Output the (x, y) coordinate of the center of the cell containing the given text.  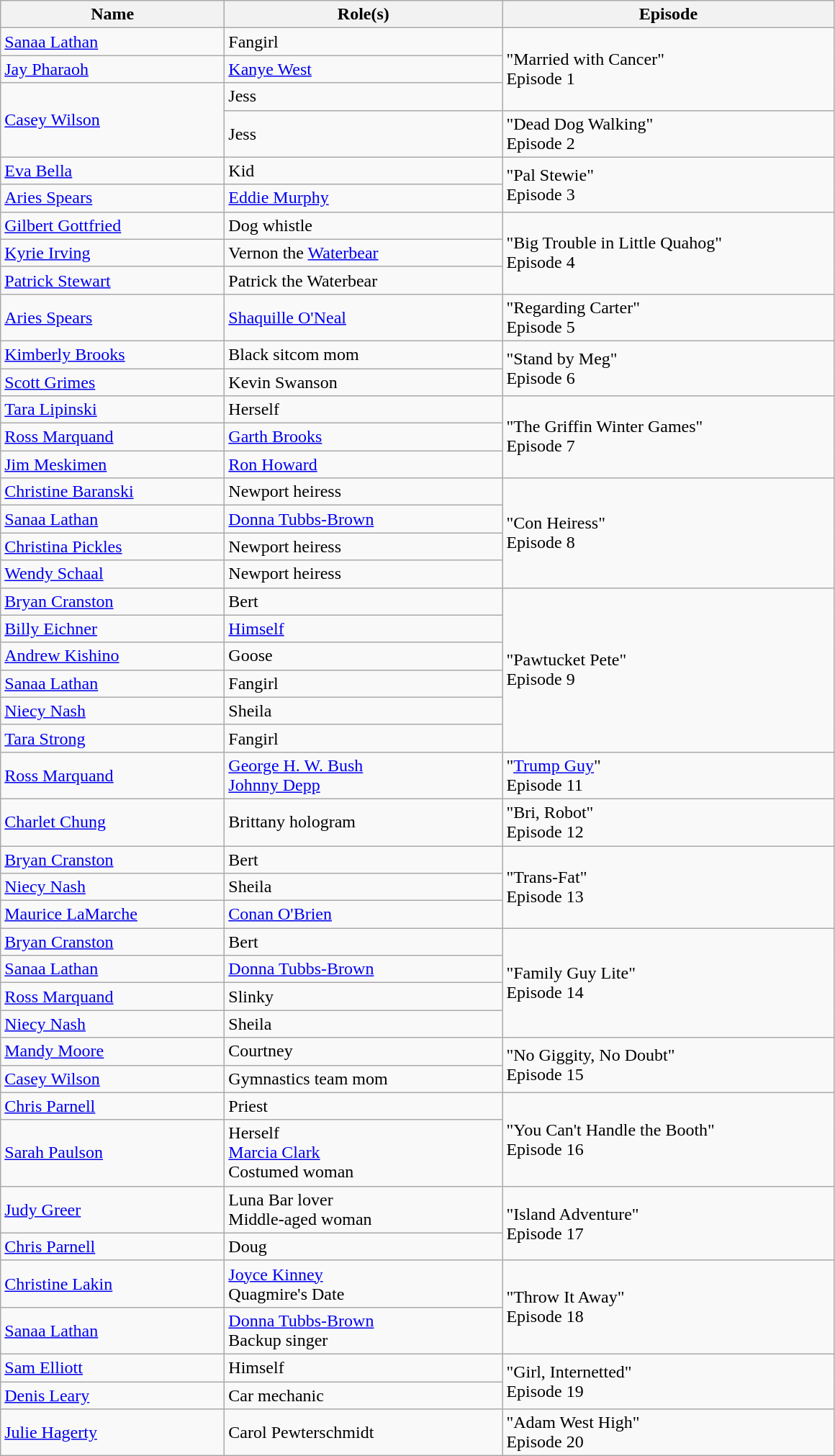
Tara Strong (112, 738)
Tara Lipinski (112, 410)
"Dead Dog Walking"Episode 2 (668, 134)
"Stand by Meg"Episode 6 (668, 368)
Role(s) (364, 14)
Sam Elliott (112, 1367)
Conan O'Brien (364, 915)
Black sitcom mom (364, 354)
Christina Pickles (112, 547)
Slinky (364, 997)
Kid (364, 171)
"Adam West High"Episode 20 (668, 1433)
Doug (364, 1246)
George H. W. BushJohnny Depp (364, 775)
Kanye West (364, 69)
Kyrie Irving (112, 253)
Scott Grimes (112, 382)
"Bri, Robot"Episode 12 (668, 822)
Sarah Paulson (112, 1153)
Andrew Kishino (112, 656)
Priest (364, 1106)
"Girl, Internetted"Episode 19 (668, 1381)
Eva Bella (112, 171)
Christine Baranski (112, 492)
Car mechanic (364, 1395)
"Island Adventure"Episode 17 (668, 1223)
Mandy Moore (112, 1051)
Eddie Murphy (364, 198)
Dog whistle (364, 225)
Maurice LaMarche (112, 915)
Patrick Stewart (112, 280)
Kevin Swanson (364, 382)
Gilbert Gottfried (112, 225)
"Big Trouble in Little Quahog"Episode 4 (668, 253)
"No Giggity, No Doubt"Episode 15 (668, 1065)
Judy Greer (112, 1210)
Brittany hologram (364, 822)
"The Griffin Winter Games"Episode 7 (668, 437)
Jay Pharaoh (112, 69)
"Trans-Fat"Episode 13 (668, 886)
Denis Leary (112, 1395)
Name (112, 14)
Jim Meskimen (112, 464)
Donna Tubbs-BrownBackup singer (364, 1331)
Charlet Chung (112, 822)
Vernon the Waterbear (364, 253)
Christine Lakin (112, 1283)
"Pal Stewie"Episode 3 (668, 184)
"Pawtucket Pete"Episode 9 (668, 670)
Episode (668, 14)
Shaquille O'Neal (364, 317)
Patrick the Waterbear (364, 280)
Garth Brooks (364, 437)
"Regarding Carter"Episode 5 (668, 317)
Goose (364, 656)
Gymnastics team mom (364, 1079)
HerselfMarcia ClarkCostumed woman (364, 1153)
Herself (364, 410)
Wendy Schaal (112, 574)
"Throw It Away"Episode 18 (668, 1307)
"Married with Cancer"Episode 1 (668, 69)
"Trump Guy"Episode 11 (668, 775)
Carol Pewterschmidt (364, 1433)
Kimberly Brooks (112, 354)
Billy Eichner (112, 629)
Luna Bar loverMiddle-aged woman (364, 1210)
"Family Guy Lite"Episode 14 (668, 983)
Courtney (364, 1051)
Ron Howard (364, 464)
"Con Heiress"Episode 8 (668, 533)
Julie Hagerty (112, 1433)
Joyce KinneyQuagmire's Date (364, 1283)
"You Can't Handle the Booth"Episode 16 (668, 1139)
